Identify which cell holds the provided text, then report its [x, y] central coordinate. 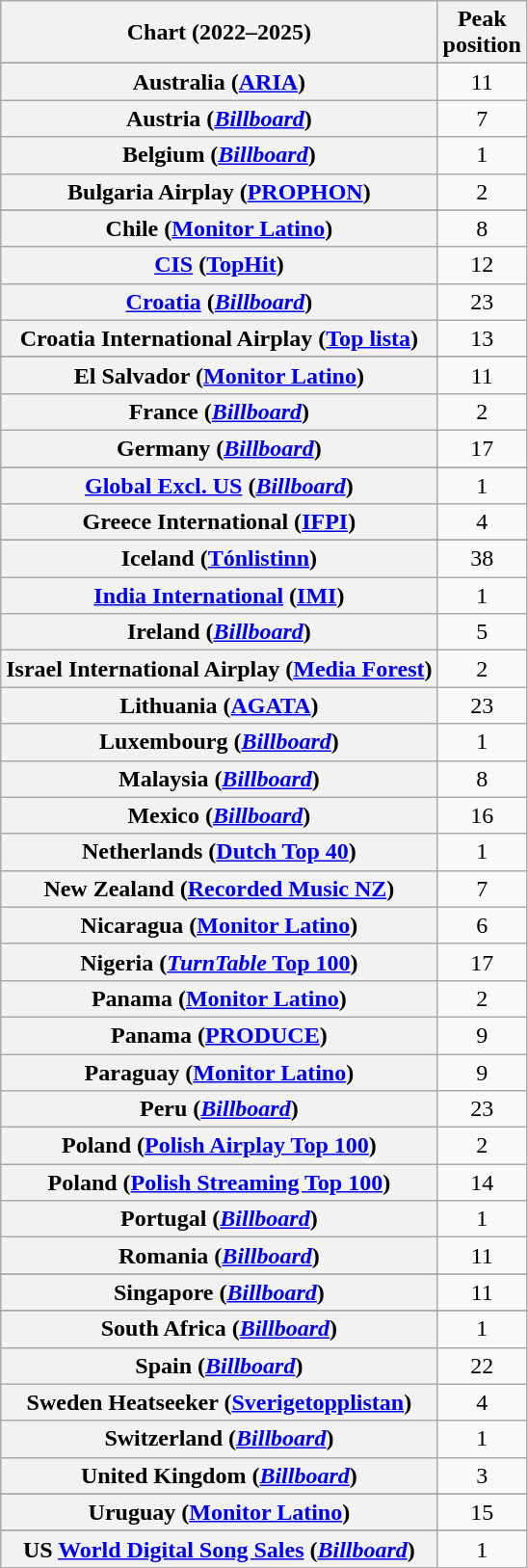
India International (IMI) [220, 596]
Greece International (IFPI) [220, 522]
Spain (Billboard) [220, 1366]
New Zealand (Recorded Music NZ) [220, 889]
South Africa (Billboard) [220, 1329]
16 [482, 815]
13 [482, 338]
Poland (Polish Airplay Top 100) [220, 1146]
Romania (Billboard) [220, 1256]
Australia (ARIA) [220, 82]
US World Digital Song Sales (Billboard) [220, 1549]
Malaysia (Billboard) [220, 779]
Panama (Monitor Latino) [220, 998]
Chart (2022–2025) [220, 33]
United Kingdom (Billboard) [220, 1475]
El Salvador (Monitor Latino) [220, 375]
Bulgaria Airplay (PROPHON) [220, 192]
Switzerland (Billboard) [220, 1439]
Chile (Monitor Latino) [220, 228]
15 [482, 1512]
Paraguay (Monitor Latino) [220, 1073]
5 [482, 632]
22 [482, 1366]
Austria (Billboard) [220, 119]
Uruguay (Monitor Latino) [220, 1512]
Nigeria (TurnTable Top 100) [220, 962]
Portugal (Billboard) [220, 1219]
Lithuania (AGATA) [220, 705]
Global Excl. US (Billboard) [220, 485]
Peakposition [482, 33]
Croatia International Airplay (Top lista) [220, 338]
3 [482, 1475]
Germany (Billboard) [220, 448]
Mexico (Billboard) [220, 815]
Netherlands (Dutch Top 40) [220, 852]
Ireland (Billboard) [220, 632]
Iceland (Tónlistinn) [220, 559]
Peru (Billboard) [220, 1109]
14 [482, 1183]
Croatia (Billboard) [220, 302]
38 [482, 559]
6 [482, 925]
12 [482, 265]
Israel International Airplay (Media Forest) [220, 669]
Belgium (Billboard) [220, 155]
CIS (TopHit) [220, 265]
Nicaragua (Monitor Latino) [220, 925]
Panama (PRODUCE) [220, 1035]
Sweden Heatseeker (Sverigetopplistan) [220, 1402]
France (Billboard) [220, 412]
Luxembourg (Billboard) [220, 742]
Poland (Polish Streaming Top 100) [220, 1183]
Singapore (Billboard) [220, 1292]
